Identify which cell holds the provided text, then report its [x, y] central coordinate. 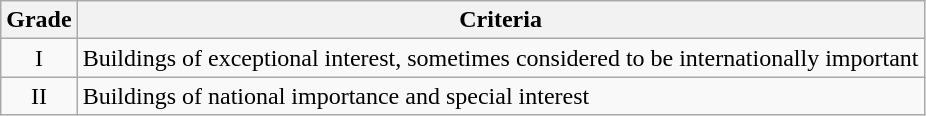
Buildings of national importance and special interest [500, 96]
Criteria [500, 20]
Grade [39, 20]
Buildings of exceptional interest, sometimes considered to be internationally important [500, 58]
I [39, 58]
II [39, 96]
